Detect which cell encompasses the target text, then output its [X, Y] center coordinate. 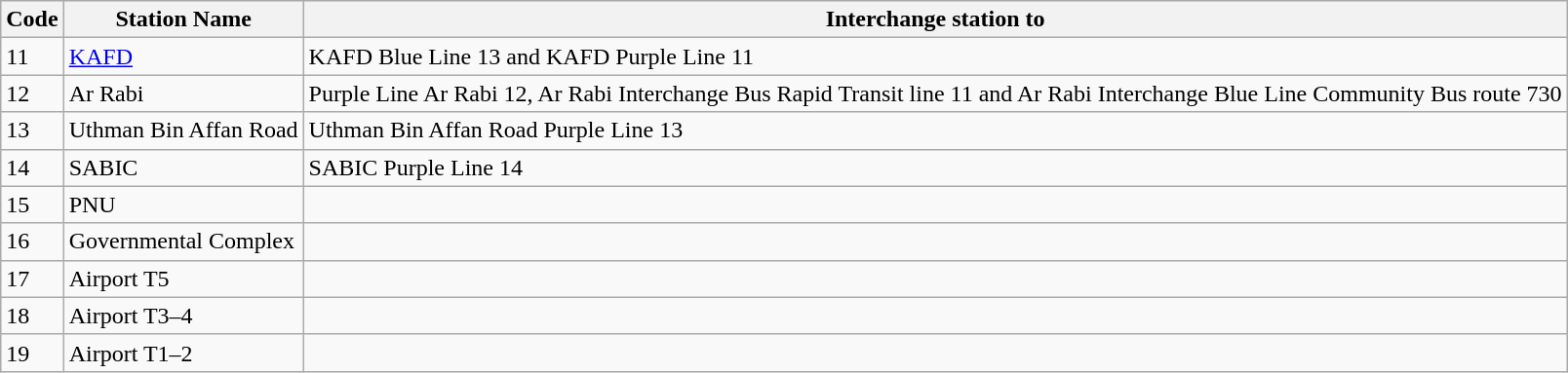
Station Name [183, 19]
13 [32, 131]
16 [32, 242]
19 [32, 353]
Airport T3–4 [183, 316]
Ar Rabi [183, 93]
KAFD [183, 56]
17 [32, 279]
Governmental Complex [183, 242]
Purple Line Ar Rabi 12, Ar Rabi Interchange Bus Rapid Transit line 11 and Ar Rabi Interchange Blue Line Community Bus route 730 [935, 93]
12 [32, 93]
Uthman Bin Affan Road Purple Line 13 [935, 131]
PNU [183, 205]
18 [32, 316]
KAFD Blue Line 13 and KAFD Purple Line 11 [935, 56]
SABIC Purple Line 14 [935, 168]
Uthman Bin Affan Road [183, 131]
Interchange station to [935, 19]
15 [32, 205]
11 [32, 56]
SABIC [183, 168]
Code [32, 19]
14 [32, 168]
Airport T5 [183, 279]
Airport T1–2 [183, 353]
